Identify which cell holds the provided text, then report its (x, y) central coordinate. 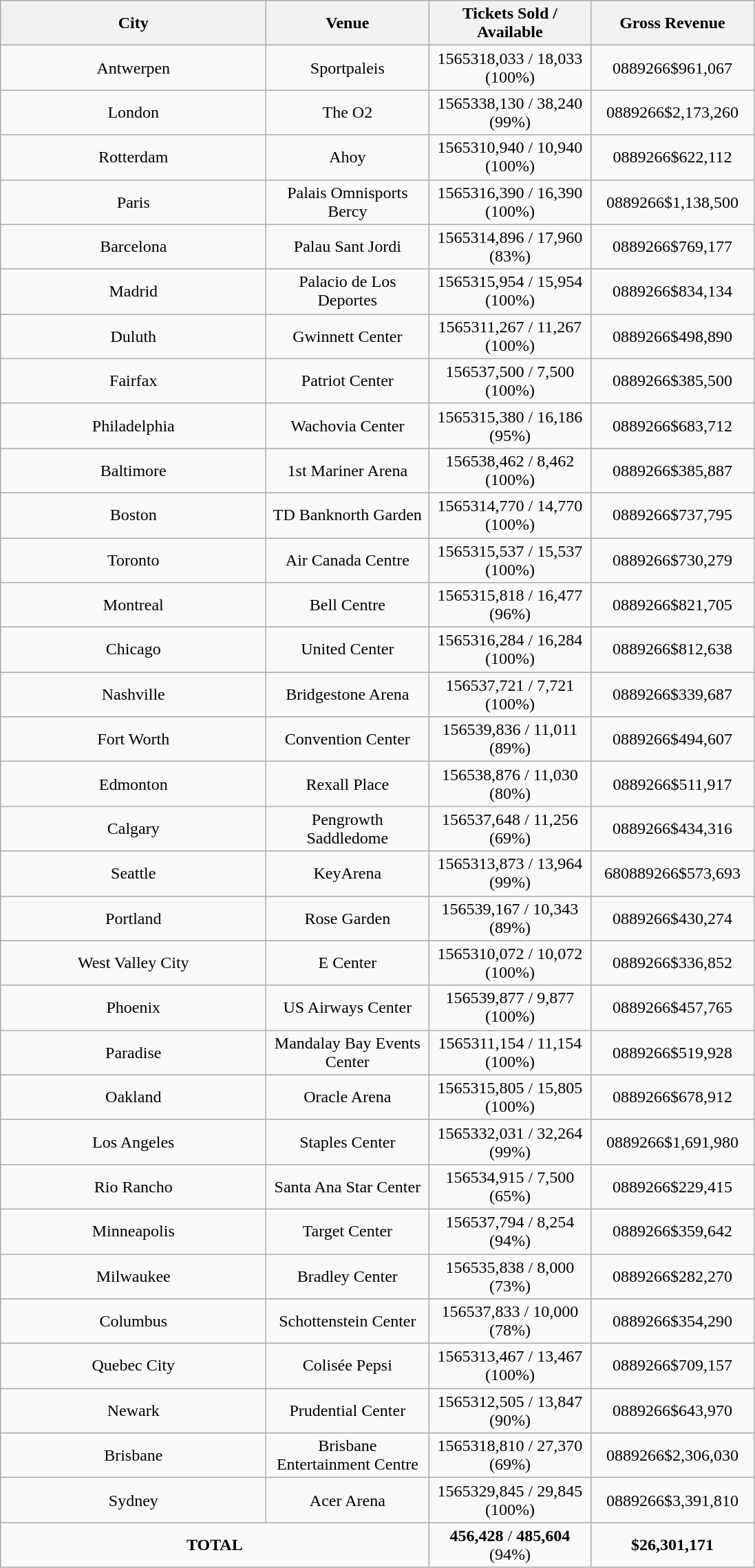
156534,915 / 7,500 (65%) (510, 1186)
Newark (134, 1410)
156535,838 / 8,000 (73%) (510, 1276)
Patriot Center (348, 381)
156537,500 / 7,500 (100%) (510, 381)
0889266$678,912 (672, 1097)
Madrid (134, 292)
1565315,954 / 15,954 (100%) (510, 292)
0889266$430,274 (672, 918)
1565313,873 / 13,964 (99%) (510, 874)
Toronto (134, 560)
0889266$961,067 (672, 67)
Edmonton (134, 784)
156539,167 / 10,343 (89%) (510, 918)
156537,794 / 8,254 (94%) (510, 1232)
Phoenix (134, 1007)
Fairfax (134, 381)
Brisbane (134, 1456)
Boston (134, 515)
0889266$1,691,980 (672, 1142)
Antwerpen (134, 67)
1565310,940 / 10,940 (100%) (510, 157)
Staples Center (348, 1142)
Rio Rancho (134, 1186)
0889266$434,316 (672, 828)
United Center (348, 649)
London (134, 113)
Rexall Place (348, 784)
Palau Sant Jordi (348, 246)
1st Mariner Arena (348, 471)
1565318,810 / 27,370 (69%) (510, 1456)
Philadelphia (134, 425)
Duluth (134, 336)
0889266$511,917 (672, 784)
1565311,267 / 11,267 (100%) (510, 336)
Columbus (134, 1321)
Paris (134, 202)
1565316,284 / 16,284 (100%) (510, 649)
Baltimore (134, 471)
Air Canada Centre (348, 560)
Gwinnett Center (348, 336)
0889266$834,134 (672, 292)
680889266$573,693 (672, 874)
Acer Arena (348, 1500)
1565332,031 / 32,264 (99%) (510, 1142)
Oakland (134, 1097)
Rotterdam (134, 157)
0889266$683,712 (672, 425)
Seattle (134, 874)
1565315,537 / 15,537 (100%) (510, 560)
0889266$769,177 (672, 246)
Barcelona (134, 246)
Santa Ana Star Center (348, 1186)
0889266$730,279 (672, 560)
Chicago (134, 649)
Portland (134, 918)
0889266$2,173,260 (672, 113)
Los Angeles (134, 1142)
Schottenstein Center (348, 1321)
Mandalay Bay Events Center (348, 1053)
Prudential Center (348, 1410)
E Center (348, 963)
US Airways Center (348, 1007)
1565338,130 / 38,240 (99%) (510, 113)
Venue (348, 23)
1565311,154 / 11,154 (100%) (510, 1053)
West Valley City (134, 963)
1565315,818 / 16,477 (96%) (510, 605)
0889266$282,270 (672, 1276)
Fort Worth (134, 739)
0889266$336,852 (672, 963)
Target Center (348, 1232)
1565318,033 / 18,033 (100%) (510, 67)
Nashville (134, 695)
Colisée Pepsi (348, 1366)
Paradise (134, 1053)
The O2 (348, 113)
456,428 / 485,604 (94%) (510, 1545)
Calgary (134, 828)
156538,876 / 11,030 (80%) (510, 784)
Bradley Center (348, 1276)
Palais Omnisports Bercy (348, 202)
0889266$498,890 (672, 336)
0889266$385,500 (672, 381)
TOTAL (215, 1545)
0889266$457,765 (672, 1007)
Sportpaleis (348, 67)
Gross Revenue (672, 23)
0889266$643,970 (672, 1410)
1565313,467 / 13,467 (100%) (510, 1366)
0889266$1,138,500 (672, 202)
0889266$622,112 (672, 157)
1565314,770 / 14,770 (100%) (510, 515)
$26,301,171 (672, 1545)
0889266$229,415 (672, 1186)
0889266$519,928 (672, 1053)
0889266$2,306,030 (672, 1456)
156538,462 / 8,462 (100%) (510, 471)
Bridgestone Arena (348, 695)
0889266$812,638 (672, 649)
Convention Center (348, 739)
1565314,896 / 17,960 (83%) (510, 246)
156539,877 / 9,877 (100%) (510, 1007)
156537,721 / 7,721 (100%) (510, 695)
1565310,072 / 10,072 (100%) (510, 963)
Minneapolis (134, 1232)
Rose Garden (348, 918)
0889266$354,290 (672, 1321)
0889266$385,887 (672, 471)
TD Banknorth Garden (348, 515)
Wachovia Center (348, 425)
Palacio de Los Deportes (348, 292)
KeyArena (348, 874)
0889266$359,642 (672, 1232)
1565315,805 / 15,805 (100%) (510, 1097)
156539,836 / 11,011 (89%) (510, 739)
0889266$737,795 (672, 515)
Oracle Arena (348, 1097)
Milwaukee (134, 1276)
Sydney (134, 1500)
Montreal (134, 605)
1565316,390 / 16,390 (100%) (510, 202)
156537,648 / 11,256 (69%) (510, 828)
Ahoy (348, 157)
0889266$821,705 (672, 605)
Tickets Sold / Available (510, 23)
Pengrowth Saddledome (348, 828)
0889266$339,687 (672, 695)
0889266$3,391,810 (672, 1500)
0889266$494,607 (672, 739)
Brisbane Entertainment Centre (348, 1456)
City (134, 23)
0889266$709,157 (672, 1366)
1565315,380 / 16,186 (95%) (510, 425)
1565312,505 / 13,847 (90%) (510, 1410)
Quebec City (134, 1366)
156537,833 / 10,000 (78%) (510, 1321)
1565329,845 / 29,845 (100%) (510, 1500)
Bell Centre (348, 605)
